Output the (x, y) coordinate of the center of the cell containing the given text.  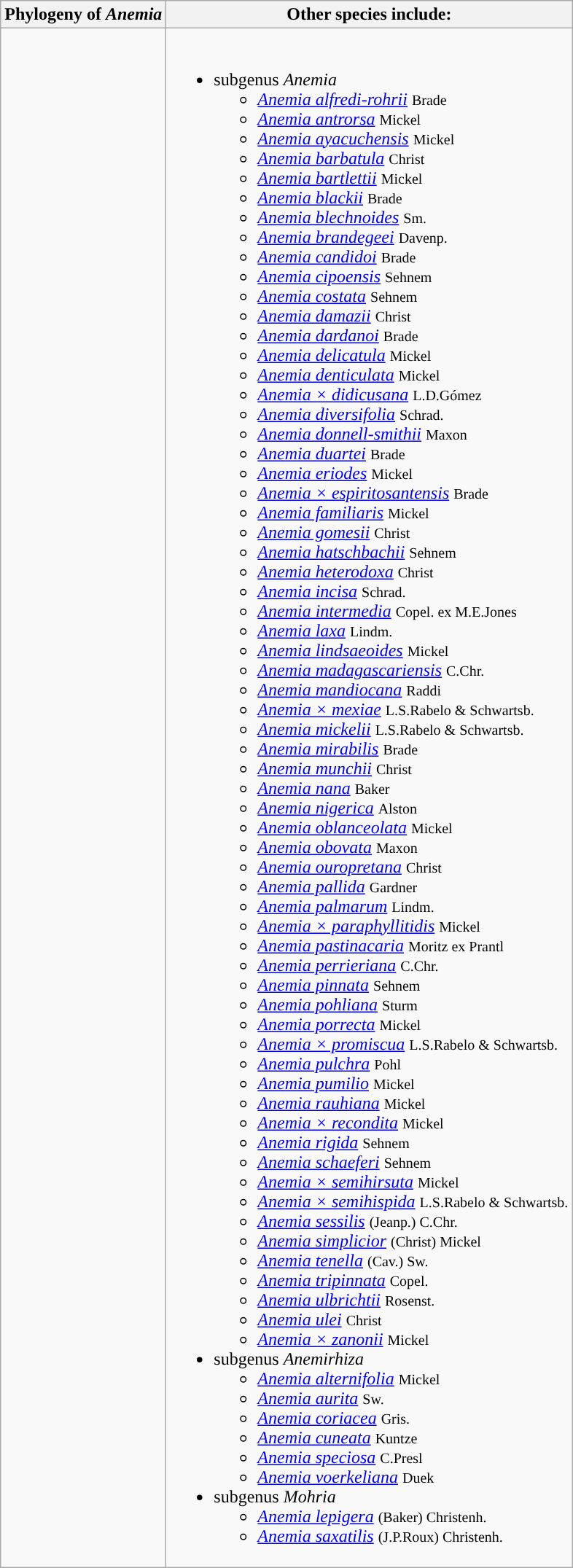
Phylogeny of Anemia (83, 15)
Other species include: (369, 15)
